Find where the given text appears and provide that cell's center as [x, y] coordinate. 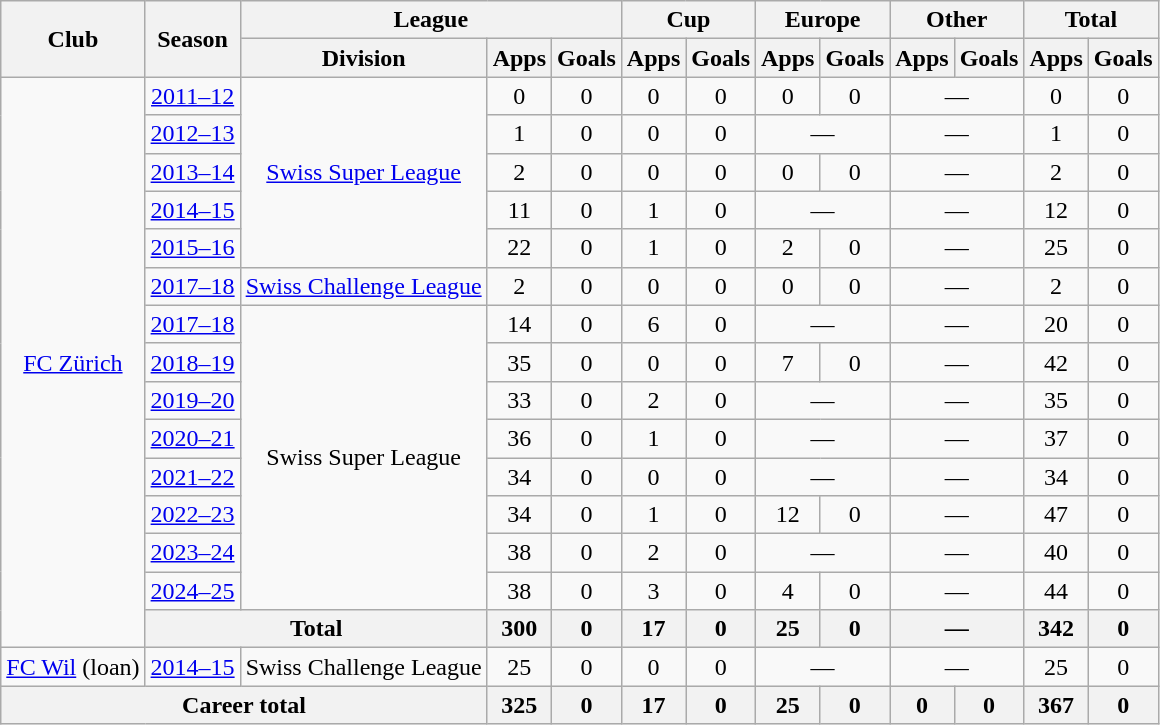
2021–22 [192, 477]
367 [1056, 705]
Europe [823, 20]
7 [788, 362]
47 [1056, 515]
Career total [244, 705]
Other [957, 20]
2011–12 [192, 96]
2022–23 [192, 515]
Cup [688, 20]
2019–20 [192, 400]
42 [1056, 362]
342 [1056, 629]
2024–25 [192, 591]
37 [1056, 438]
325 [519, 705]
2013–14 [192, 172]
4 [788, 591]
22 [519, 248]
300 [519, 629]
14 [519, 324]
Season [192, 39]
11 [519, 210]
2018–19 [192, 362]
33 [519, 400]
Division [364, 58]
FC Zürich [73, 362]
40 [1056, 553]
3 [653, 591]
League [430, 20]
Club [73, 39]
2015–16 [192, 248]
2023–24 [192, 553]
FC Wil (loan) [73, 667]
2012–13 [192, 134]
6 [653, 324]
44 [1056, 591]
36 [519, 438]
2020–21 [192, 438]
20 [1056, 324]
